Scan for the cell matching the given text and deliver its [X, Y] coordinate at center. 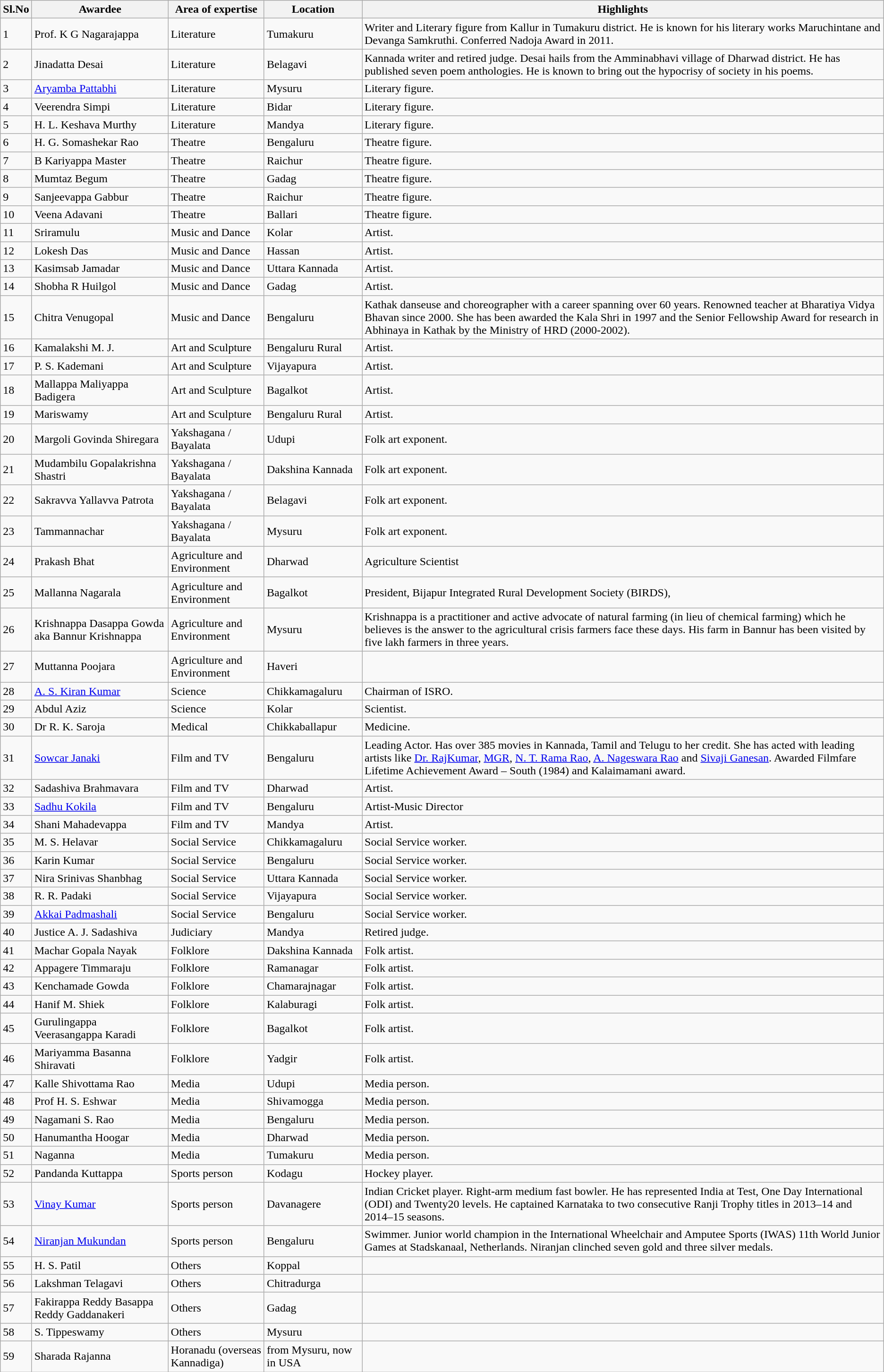
Gurulingappa Veerasangappa Karadi [100, 1028]
Sriramulu [100, 232]
Ballari [313, 214]
President, Bijapur Integrated Rural Development Society (BIRDS), [622, 592]
Abdul Aziz [100, 709]
Dr R. K. Saroja [100, 727]
Sanjeevappa Gabbur [100, 196]
Retired judge. [622, 932]
17 [16, 366]
Kasimsab Jamadar [100, 269]
H. L. Keshava Murthy [100, 125]
Hanif M. Shiek [100, 1004]
7 [16, 161]
Mariswamy [100, 415]
Davanagere [313, 1204]
Sharada Rajanna [100, 1356]
Naganna [100, 1155]
S. Tippeswamy [100, 1332]
34 [16, 824]
Area of expertise [216, 9]
Chairman of ISRO. [622, 691]
2 [16, 64]
Agriculture Scientist [622, 562]
Bidar [313, 107]
32 [16, 788]
Horanadu (overseas Kannadiga) [216, 1356]
53 [16, 1204]
41 [16, 950]
59 [16, 1356]
Medicine. [622, 727]
P. S. Kademani [100, 366]
Hanumantha Hoogar [100, 1137]
57 [16, 1308]
Mudambilu Gopalakrishna Shastri [100, 469]
Tammannachar [100, 531]
Medical [216, 727]
H. G. Somashekar Rao [100, 143]
5 [16, 125]
16 [16, 348]
Lakshman Telagavi [100, 1283]
Artist-Music Director [622, 806]
13 [16, 269]
47 [16, 1084]
35 [16, 842]
42 [16, 968]
51 [16, 1155]
Hockey player. [622, 1173]
Chamarajnagar [313, 986]
11 [16, 232]
Chitra Venugopal [100, 317]
8 [16, 178]
Justice A. J. Sadashiva [100, 932]
30 [16, 727]
Vinay Kumar [100, 1204]
Kodagu [313, 1173]
20 [16, 439]
Niranjan Mukundan [100, 1241]
Hassan [313, 251]
R. R. Padaki [100, 896]
Sadhu Kokila [100, 806]
Aryamba Pattabhi [100, 89]
from Mysuru, now in USA [313, 1356]
14 [16, 287]
Pandanda Kuttappa [100, 1173]
Margoli Govinda Shiregara [100, 439]
Shobha R Huilgol [100, 287]
1 [16, 34]
Mallappa Maliyappa Badigera [100, 390]
56 [16, 1283]
26 [16, 629]
Ramanagar [313, 968]
4 [16, 107]
29 [16, 709]
40 [16, 932]
58 [16, 1332]
Lokesh Das [100, 251]
48 [16, 1101]
24 [16, 562]
49 [16, 1119]
Shani Mahadevappa [100, 824]
M. S. Helavar [100, 842]
54 [16, 1241]
Mallanna Nagarala [100, 592]
Veena Adavani [100, 214]
55 [16, 1265]
25 [16, 592]
36 [16, 860]
23 [16, 531]
Chitradurga [313, 1283]
46 [16, 1059]
10 [16, 214]
27 [16, 667]
3 [16, 89]
Kamalakshi M. J. [100, 348]
19 [16, 415]
Krishnappa Dasappa Gowda aka Bannur Krishnappa [100, 629]
Koppal [313, 1265]
15 [16, 317]
50 [16, 1137]
44 [16, 1004]
Prof. K G Nagarajappa [100, 34]
33 [16, 806]
21 [16, 469]
Chikkaballapur [313, 727]
Kenchamade Gowda [100, 986]
18 [16, 390]
43 [16, 986]
Jinadatta Desai [100, 64]
Scientist. [622, 709]
Sakravva Yallavva Patrota [100, 500]
9 [16, 196]
28 [16, 691]
45 [16, 1028]
Awardee [100, 9]
Appagere Timmaraju [100, 968]
Machar Gopala Nayak [100, 950]
6 [16, 143]
37 [16, 878]
Akkai Padmashali [100, 914]
Location [313, 9]
Prakash Bhat [100, 562]
B Kariyappa Master [100, 161]
Judiciary [216, 932]
Haveri [313, 667]
Sl.No [16, 9]
Muttanna Poojara [100, 667]
Sadashiva Brahmavara [100, 788]
H. S. Patil [100, 1265]
12 [16, 251]
52 [16, 1173]
Fakirappa Reddy Basappa Reddy Gaddanakeri [100, 1308]
31 [16, 758]
Highlights [622, 9]
Kalaburagi [313, 1004]
Karin Kumar [100, 860]
Mariyamma Basanna Shiravati [100, 1059]
Kalle Shivottama Rao [100, 1084]
Yadgir [313, 1059]
Veerendra Simpi [100, 107]
39 [16, 914]
Nagamani S. Rao [100, 1119]
A. S. Kiran Kumar [100, 691]
38 [16, 896]
Mumtaz Begum [100, 178]
Prof H. S. Eshwar [100, 1101]
Shivamogga [313, 1101]
22 [16, 500]
Sowcar Janaki [100, 758]
Nira Srinivas Shanbhag [100, 878]
